Scan for the cell matching the given text and deliver its [X, Y] coordinate at center. 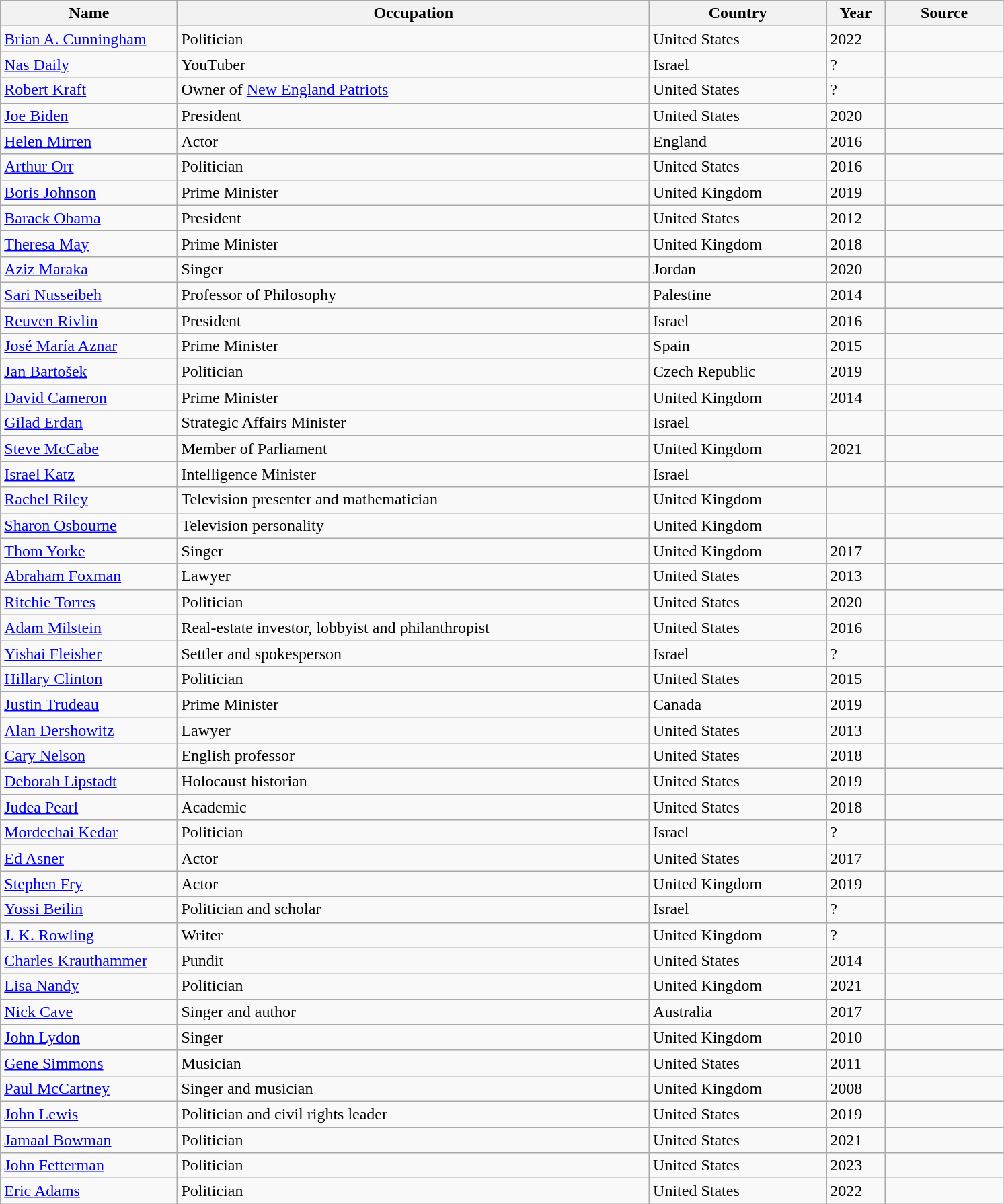
Mordechai Kedar [89, 833]
Thom Yorke [89, 551]
Academic [414, 807]
2012 [856, 218]
Politician and scholar [414, 909]
2008 [856, 1088]
Singer and musician [414, 1088]
Country [738, 13]
Brian A. Cunningham [89, 39]
Australia [738, 1012]
Spain [738, 346]
Television presenter and mathematician [414, 500]
Politician and civil rights leader [414, 1114]
John Lewis [89, 1114]
Paul McCartney [89, 1088]
Television personality [414, 525]
2010 [856, 1037]
Judea Pearl [89, 807]
Writer [414, 935]
José María Aznar [89, 346]
Aziz Maraka [89, 269]
Alan Dershowitz [89, 730]
Adam Milstein [89, 628]
Ed Asner [89, 858]
Rachel Riley [89, 500]
Nas Daily [89, 65]
Pundit [414, 961]
Lisa Nandy [89, 986]
Gene Simmons [89, 1063]
Name [89, 13]
John Fetterman [89, 1166]
J. K. Rowling [89, 935]
English professor [414, 756]
Singer and author [414, 1012]
Jamaal Bowman [89, 1140]
2023 [856, 1166]
Hillary Clinton [89, 679]
Nick Cave [89, 1012]
Source [944, 13]
David Cameron [89, 398]
Intelligence Minister [414, 474]
Boris Johnson [89, 192]
Israel Katz [89, 474]
Abraham Foxman [89, 576]
Ritchie Torres [89, 602]
Eric Adams [89, 1191]
Barack Obama [89, 218]
Palestine [738, 295]
Robert Kraft [89, 90]
Deborah Lipstadt [89, 782]
Holocaust historian [414, 782]
2011 [856, 1063]
Reuven Rivlin [89, 321]
Arthur Orr [89, 167]
Joe Biden [89, 116]
Jan Bartošek [89, 372]
Sharon Osbourne [89, 525]
YouTuber [414, 65]
Jordan [738, 269]
Stephen Fry [89, 884]
Yishai Fleisher [89, 653]
Helen Mirren [89, 141]
Canada [738, 704]
Czech Republic [738, 372]
Year [856, 13]
Gilad Erdan [89, 423]
Justin Trudeau [89, 704]
Cary Nelson [89, 756]
Musician [414, 1063]
Owner of New England Patriots [414, 90]
Yossi Beilin [89, 909]
Member of Parliament [414, 449]
England [738, 141]
Professor of Philosophy [414, 295]
Theresa May [89, 243]
Strategic Affairs Minister [414, 423]
John Lydon [89, 1037]
Settler and spokesperson [414, 653]
Steve McCabe [89, 449]
Real-estate investor, lobbyist and philanthropist [414, 628]
Occupation [414, 13]
Sari Nusseibeh [89, 295]
Charles Krauthammer [89, 961]
